From the cell containing the given text, extract its center point as [X, Y] coordinate. 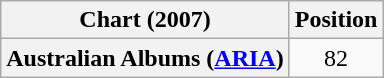
Chart (2007) [145, 20]
82 [336, 58]
Position [336, 20]
Australian Albums (ARIA) [145, 58]
